Capture the cell that displays the provided text and extract its (X, Y) central coordinate. 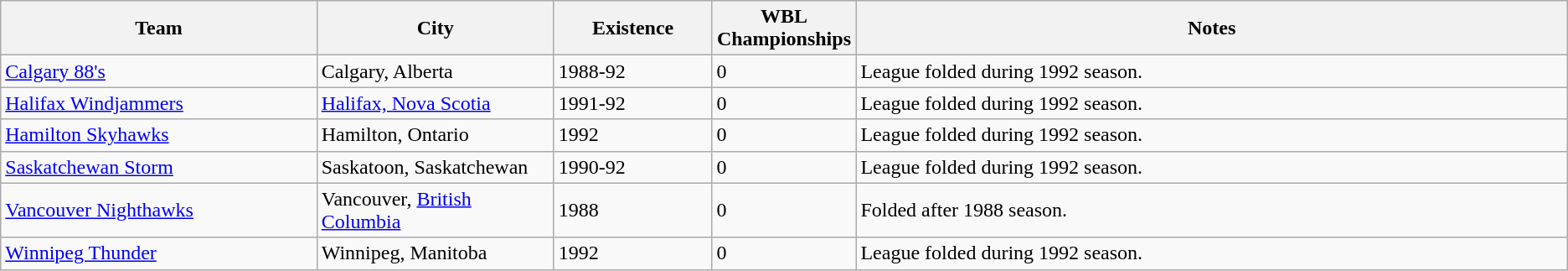
Winnipeg Thunder (159, 253)
Halifax, Nova Scotia (436, 103)
Calgary 88's (159, 71)
Existence (633, 29)
1990-92 (633, 167)
Saskatoon, Saskatchewan (436, 167)
Folded after 1988 season. (1211, 210)
Vancouver Nighthawks (159, 210)
Hamilton, Ontario (436, 135)
1988 (633, 210)
Calgary, Alberta (436, 71)
Hamilton Skyhawks (159, 135)
City (436, 29)
Team (159, 29)
1988-92 (633, 71)
Winnipeg, Manitoba (436, 253)
1991-92 (633, 103)
Halifax Windjammers (159, 103)
WBL Championships (784, 29)
Notes (1211, 29)
Saskatchewan Storm (159, 167)
Vancouver, British Columbia (436, 210)
